Return the [X, Y] coordinate for the center point of the cell that contains the specified text.  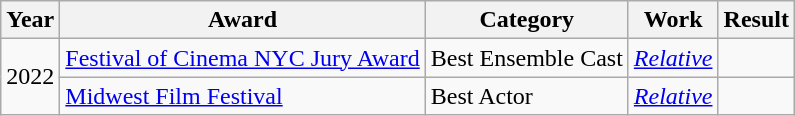
Result [756, 20]
Best Actor [526, 96]
Midwest Film Festival [242, 96]
Best Ensemble Cast [526, 58]
Award [242, 20]
2022 [30, 77]
Work [673, 20]
Category [526, 20]
Festival of Cinema NYC Jury Award [242, 58]
Year [30, 20]
